Search for the cell housing the specified text and yield its [x, y] center coordinate. 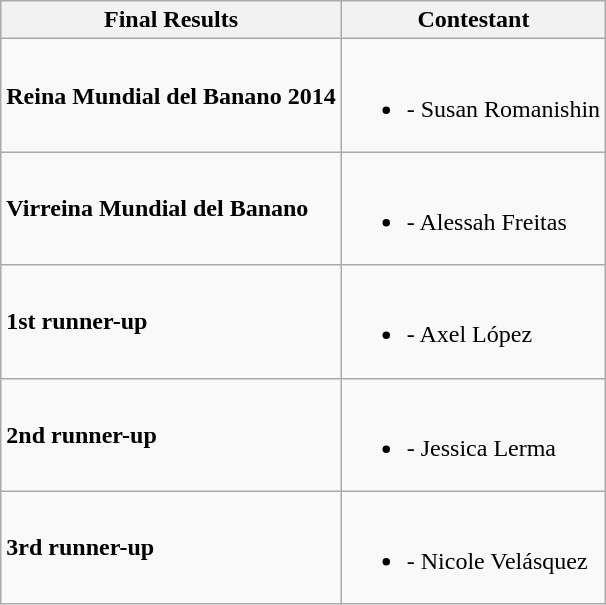
Reina Mundial del Banano 2014 [171, 96]
- Jessica Lerma [473, 434]
- Axel López [473, 322]
Virreina Mundial del Banano [171, 208]
- Nicole Velásquez [473, 548]
Contestant [473, 20]
1st runner-up [171, 322]
Final Results [171, 20]
3rd runner-up [171, 548]
- Susan Romanishin [473, 96]
2nd runner-up [171, 434]
- Alessah Freitas [473, 208]
